Locate the cell with the specified text and output its (x, y) center coordinate. 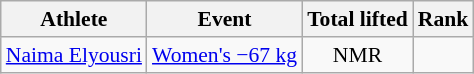
Event (224, 19)
Rank (444, 19)
NMR (358, 55)
Naima Elyousri (74, 55)
Athlete (74, 19)
Total lifted (358, 19)
Women's −67 kg (224, 55)
